Locate the cell with the specified text and output its (X, Y) center coordinate. 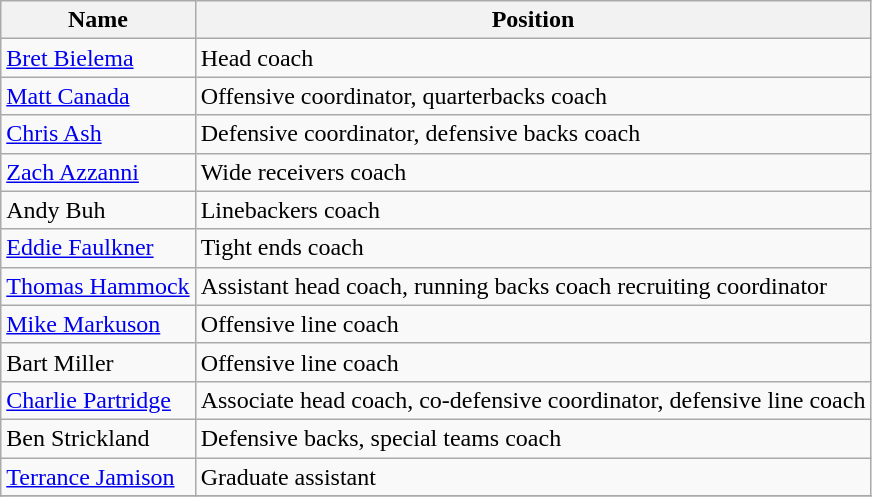
Position (533, 20)
Zach Azzanni (98, 172)
Assistant head coach, running backs coach recruiting coordinator (533, 286)
Offensive coordinator, quarterbacks coach (533, 96)
Eddie Faulkner (98, 248)
Associate head coach, co-defensive coordinator, defensive line coach (533, 400)
Mike Markuson (98, 324)
Defensive backs, special teams coach (533, 438)
Chris Ash (98, 134)
Head coach (533, 58)
Graduate assistant (533, 477)
Linebackers coach (533, 210)
Andy Buh (98, 210)
Charlie Partridge (98, 400)
Thomas Hammock (98, 286)
Tight ends coach (533, 248)
Bart Miller (98, 362)
Terrance Jamison (98, 477)
Defensive coordinator, defensive backs coach (533, 134)
Wide receivers coach (533, 172)
Bret Bielema (98, 58)
Name (98, 20)
Matt Canada (98, 96)
Ben Strickland (98, 438)
